Output the (x, y) coordinate of the center of the cell containing the given text.  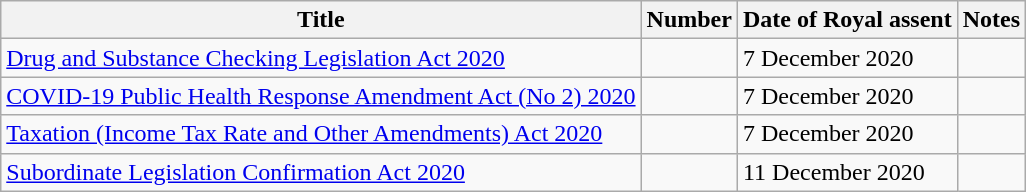
Subordinate Legislation Confirmation Act 2020 (321, 172)
COVID-19 Public Health Response Amendment Act (No 2) 2020 (321, 96)
Date of Royal assent (847, 20)
Number (689, 20)
Notes (991, 20)
Taxation (Income Tax Rate and Other Amendments) Act 2020 (321, 134)
Drug and Substance Checking Legislation Act 2020 (321, 58)
Title (321, 20)
11 December 2020 (847, 172)
